Pinpoint the cell where the given text exists, returning its [X, Y] midpoint coordinate. 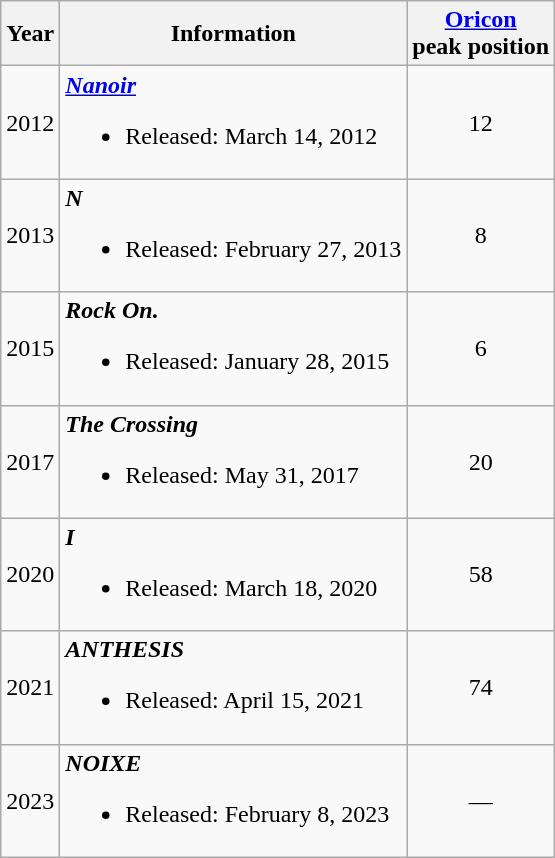
NReleased: February 27, 2013 [234, 236]
IReleased: March 18, 2020 [234, 574]
ANTHESISReleased: April 15, 2021 [234, 688]
Information [234, 34]
12 [481, 122]
2013 [30, 236]
The CrossingReleased: May 31, 2017 [234, 462]
2023 [30, 800]
74 [481, 688]
2020 [30, 574]
Oricon peak position [481, 34]
58 [481, 574]
— [481, 800]
6 [481, 348]
Year [30, 34]
2015 [30, 348]
2021 [30, 688]
2017 [30, 462]
NOIXEReleased: February 8, 2023 [234, 800]
20 [481, 462]
8 [481, 236]
NanoirReleased: March 14, 2012 [234, 122]
2012 [30, 122]
Rock On.Released: January 28, 2015 [234, 348]
